Determine the (X, Y) coordinate at the center of the cell enclosing the given text.  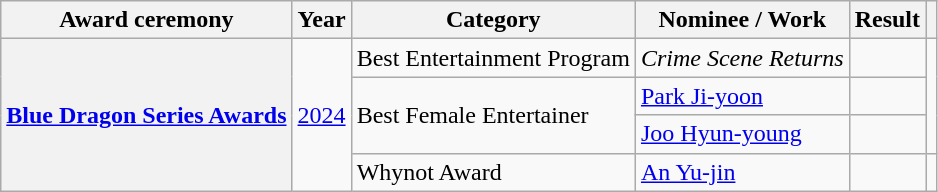
Result (887, 20)
An Yu-jin (742, 172)
Best Female Entertainer (493, 115)
Category (493, 20)
Best Entertainment Program (493, 58)
Year (322, 20)
2024 (322, 115)
Award ceremony (146, 20)
Park Ji-yoon (742, 96)
Nominee / Work (742, 20)
Crime Scene Returns (742, 58)
Whynot Award (493, 172)
Blue Dragon Series Awards (146, 115)
Joo Hyun-young (742, 134)
